Capture the cell that displays the provided text and extract its (x, y) central coordinate. 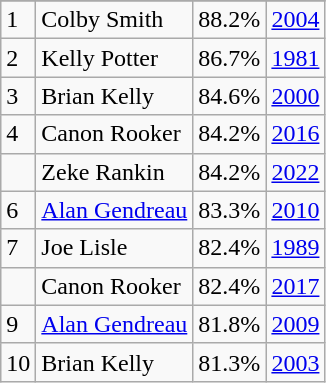
1981 (296, 58)
Zeke Rankin (114, 172)
2000 (296, 96)
1 (18, 20)
Colby Smith (114, 20)
Joe Lisle (114, 248)
88.2% (230, 20)
84.6% (230, 96)
3 (18, 96)
2022 (296, 172)
2003 (296, 362)
2004 (296, 20)
2 (18, 58)
83.3% (230, 210)
Kelly Potter (114, 58)
2010 (296, 210)
81.3% (230, 362)
9 (18, 324)
4 (18, 134)
1989 (296, 248)
7 (18, 248)
81.8% (230, 324)
10 (18, 362)
86.7% (230, 58)
2016 (296, 134)
6 (18, 210)
2009 (296, 324)
2017 (296, 286)
